Locate the cell with the specified text and output its [X, Y] center coordinate. 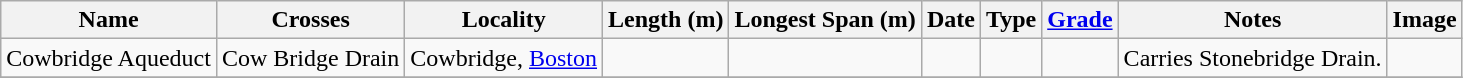
Length (m) [666, 20]
Locality [504, 20]
Cowbridge Aqueduct [109, 58]
Date [950, 20]
Longest Span (m) [825, 20]
Type [1010, 20]
Notes [1252, 20]
Cow Bridge Drain [310, 58]
Grade [1080, 20]
Carries Stonebridge Drain. [1252, 58]
Crosses [310, 20]
Cowbridge, Boston [504, 58]
Image [1424, 20]
Name [109, 20]
